For the text-containing cell, return its midpoint in [x, y] coordinate format. 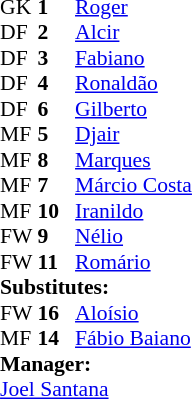
9 [57, 237]
6 [57, 109]
8 [57, 160]
10 [57, 211]
Fabiano [134, 58]
Romário [134, 262]
Marques [134, 160]
Márcio Costa [134, 185]
16 [57, 313]
2 [57, 33]
Nélio [134, 237]
Ronaldão [134, 83]
3 [57, 58]
Fábio Baiano [134, 339]
Gilberto [134, 109]
14 [57, 339]
7 [57, 185]
5 [57, 135]
Manager: [96, 364]
Substitutes: [96, 287]
4 [57, 83]
11 [57, 262]
Alcir [134, 33]
Iranildo [134, 211]
Aloísio [134, 313]
Djair [134, 135]
